For the text-containing cell, return its midpoint in [x, y] coordinate format. 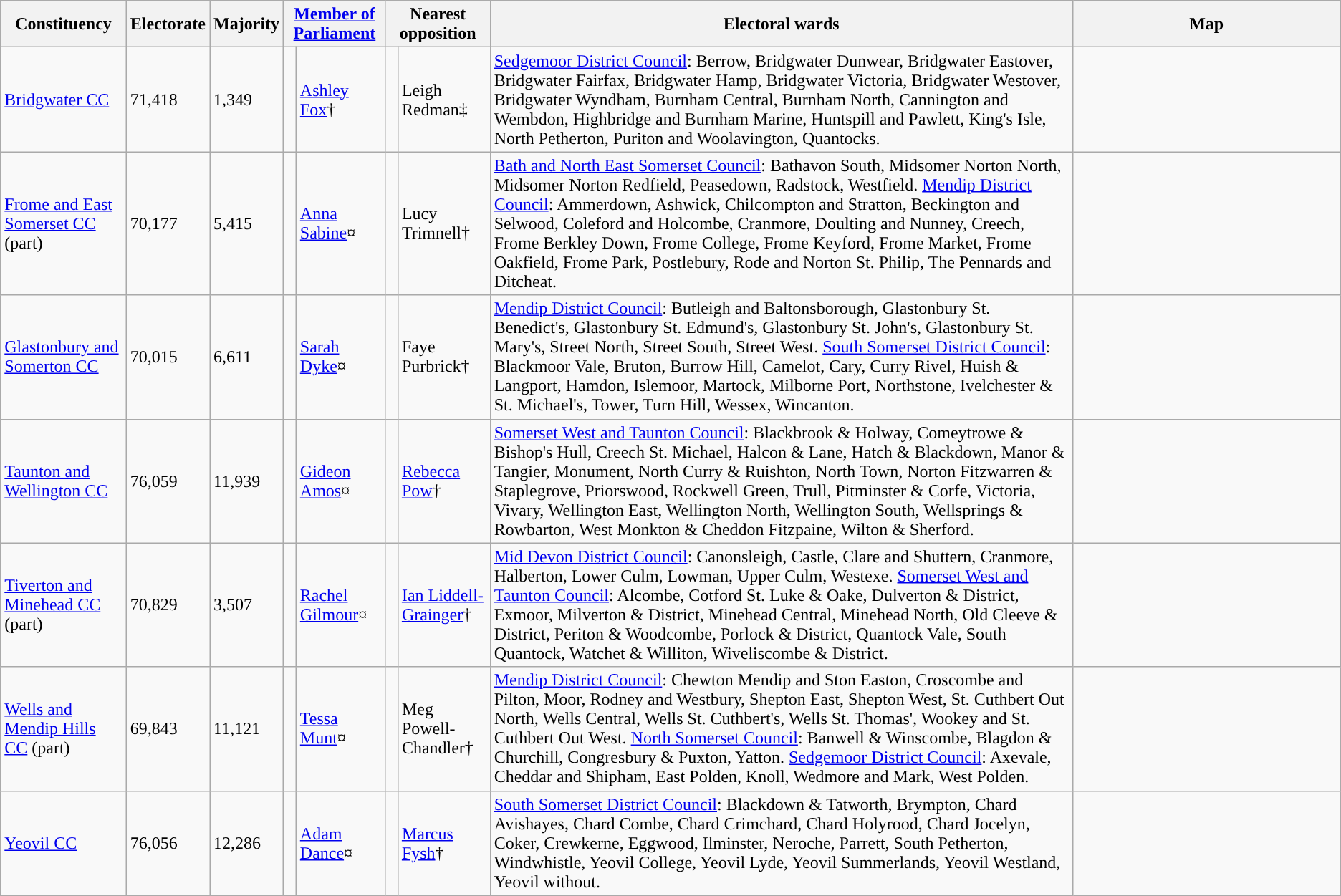
Yeovil CC [63, 843]
Taunton and Wellington CC [63, 481]
71,418 [168, 100]
Map [1206, 24]
76,056 [168, 843]
Adam Dance¤ [341, 843]
Nearest opposition [438, 24]
Member of Parliament [335, 24]
Meg Powell-Chandler† [444, 729]
69,843 [168, 729]
3,507 [246, 604]
5,415 [246, 223]
11,939 [246, 481]
6,611 [246, 357]
Ashley Fox† [341, 100]
Faye Purbrick† [444, 357]
Constituency [63, 24]
Marcus Fysh† [444, 843]
Rachel Gilmour¤ [341, 604]
11,121 [246, 729]
Gideon Amos¤ [341, 481]
Leigh Redman‡ [444, 100]
12,286 [246, 843]
Electorate [168, 24]
70,829 [168, 604]
Wells and Mendip Hills CC (part) [63, 729]
1,349 [246, 100]
Tessa Munt¤ [341, 729]
70,015 [168, 357]
Electoral wards [781, 24]
Frome and East Somerset CC (part) [63, 223]
Tiverton and Minehead CC (part) [63, 604]
Rebecca Pow† [444, 481]
Majority [246, 24]
Sarah Dyke¤ [341, 357]
76,059 [168, 481]
Bridgwater CC [63, 100]
Anna Sabine¤ [341, 223]
Lucy Trimnell† [444, 223]
70,177 [168, 223]
Ian Liddell-Grainger† [444, 604]
Glastonbury and Somerton CC [63, 357]
